Identify which cell holds the provided text, then report its [x, y] central coordinate. 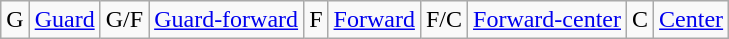
C [640, 20]
F/C [444, 20]
G [15, 20]
G/F [124, 20]
Center [692, 20]
Forward [374, 20]
Forward-center [548, 20]
Guard [64, 20]
Guard-forward [226, 20]
F [316, 20]
